Determine the (X, Y) coordinate at the center of the cell enclosing the given text.  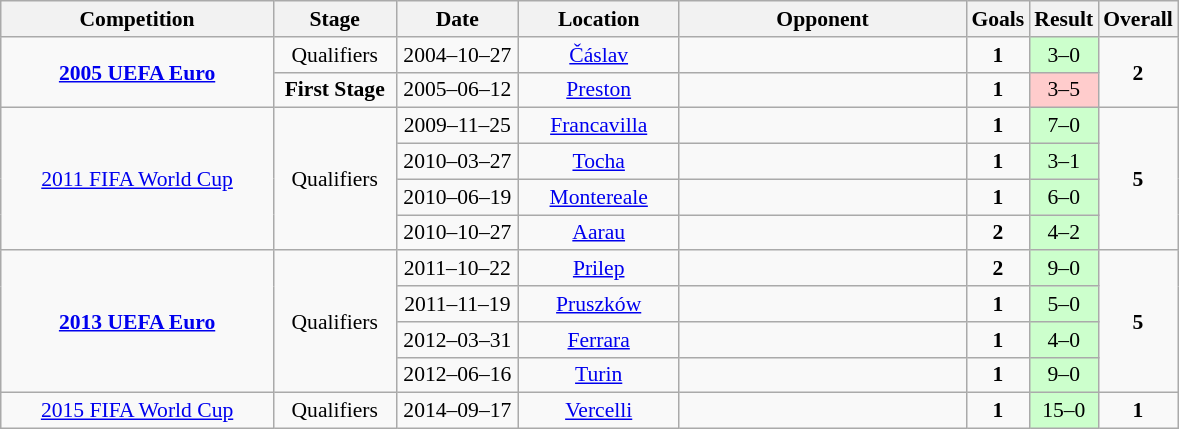
5–0 (1064, 304)
2009–11–25 (458, 126)
2014–09–17 (458, 411)
2012–03–31 (458, 340)
Francavilla (599, 126)
3–1 (1064, 162)
2010–06–19 (458, 197)
Date (458, 19)
Goals (998, 19)
2015 FIFA World Cup (138, 411)
2011–10–22 (458, 269)
2010–03–27 (458, 162)
2011 FIFA World Cup (138, 179)
Result (1064, 19)
3–5 (1064, 90)
Aarau (599, 233)
Pruszków (599, 304)
Prilep (599, 269)
4–2 (1064, 233)
Preston (599, 90)
Turin (599, 375)
2005 UEFA Euro (138, 72)
2013 UEFA Euro (138, 322)
Location (599, 19)
7–0 (1064, 126)
Ferrara (599, 340)
2005–06–12 (458, 90)
2011–11–19 (458, 304)
15–0 (1064, 411)
Stage (334, 19)
First Stage (334, 90)
2004–10–27 (458, 55)
Opponent (823, 19)
Montereale (599, 197)
6–0 (1064, 197)
3–0 (1064, 55)
Tocha (599, 162)
2012–06–16 (458, 375)
4–0 (1064, 340)
Vercelli (599, 411)
Overall (1138, 19)
2010–10–27 (458, 233)
Čáslav (599, 55)
Competition (138, 19)
